Pinpoint the cell where the given text exists, returning its (x, y) midpoint coordinate. 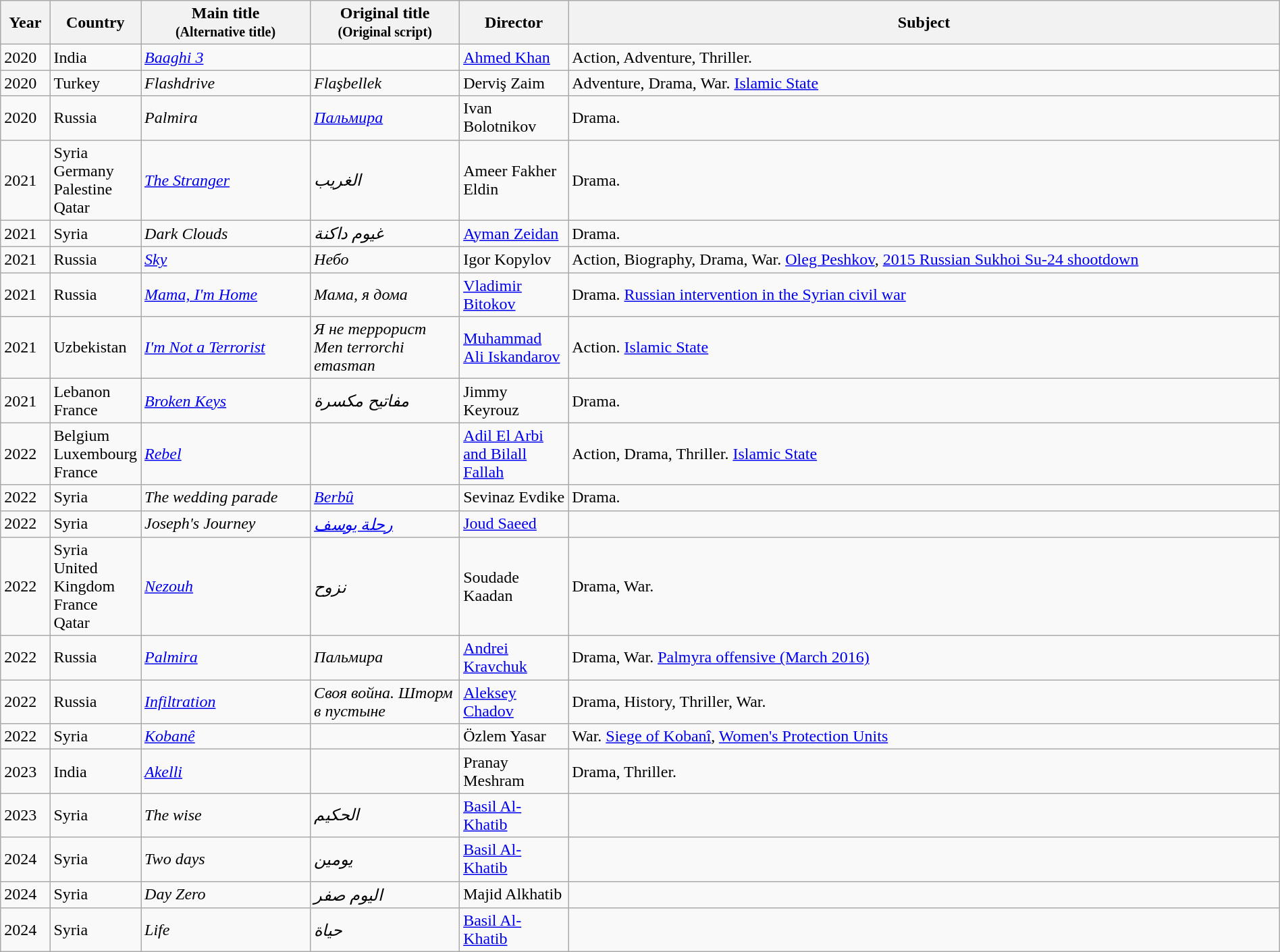
LebanonFrance (96, 401)
Flaşbellek (385, 83)
الحكيم (385, 816)
Rebel (225, 454)
Ivan Bolotnikov (514, 117)
Drama, Thriller. (924, 771)
Life (225, 930)
Mama, I'm Home (225, 294)
Adil El Arbi and Bilall Fallah (514, 454)
Мама, я дома (385, 294)
The wedding parade (225, 498)
Soudade Kaadan (514, 587)
I'm Not a Terrorist (225, 348)
Majid Alkhatib (514, 895)
SyriaUnited KingdomFranceQatar (96, 587)
مفاتيح مكسرة (385, 401)
Dark Clouds (225, 234)
Turkey (96, 83)
SyriaGermanyPalestineQatar (96, 180)
Sky (225, 260)
Original title(Original script) (385, 23)
Sevinaz Evdike (514, 498)
الغريب (385, 180)
Aleksey Chadov (514, 702)
Özlem Yasar (514, 737)
Day Zero (225, 895)
War. Siege of Kobanî, Women's Protection Units (924, 737)
Two days (225, 859)
حياة (385, 930)
The Stranger (225, 180)
Year (26, 23)
اليوم صفر (385, 895)
Drama, History, Thriller, War. (924, 702)
Vladimir Bitokov (514, 294)
Action. Islamic State (924, 348)
Action, Biography, Drama, War. Oleg Peshkov, 2015 Russian Sukhoi Su-24 shootdown (924, 260)
Joud Saeed (514, 524)
Igor Kopylov (514, 260)
Небо (385, 260)
Action, Adventure, Thriller. (924, 57)
Action, Drama, Thriller. Islamic State (924, 454)
Akelli (225, 771)
Ameer Fakher Eldin (514, 180)
Main title(Alternative title) (225, 23)
Berbû (385, 498)
Nezouh (225, 587)
The wise (225, 816)
Я не террористMen terrorchi emasman (385, 348)
Drama, War. (924, 587)
BelgiumLuxembourgFrance (96, 454)
Muhammad Ali Iskandarov (514, 348)
Adventure, Drama, War. Islamic State (924, 83)
Uzbekistan (96, 348)
Ayman Zeidan (514, 234)
يومين (385, 859)
Drama. Russian intervention in the Syrian civil war (924, 294)
Derviş Zaim (514, 83)
Своя война. Шторм в пустыне (385, 702)
نزوح (385, 587)
Drama, War. Palmyra offensive (March 2016) (924, 658)
Baaghi 3 (225, 57)
غيوم داكنة (385, 234)
Andrei Kravchuk (514, 658)
Jimmy Keyrouz (514, 401)
Broken Keys (225, 401)
Joseph's Journey (225, 524)
Ahmed Khan (514, 57)
Country (96, 23)
رحلة يوسف (385, 524)
Director (514, 23)
Infiltration (225, 702)
Flashdrive (225, 83)
Subject (924, 23)
Pranay Meshram (514, 771)
Kobanê (225, 737)
